Determine the (X, Y) coordinate at the center of the cell enclosing the given text.  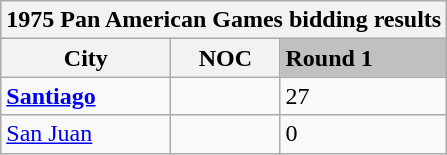
Santiago (86, 96)
San Juan (86, 134)
City (86, 58)
1975 Pan American Games bidding results (224, 20)
0 (364, 134)
NOC (226, 58)
Round 1 (364, 58)
27 (364, 96)
